Provide the (X, Y) coordinate of the cell's center where the given text is located.  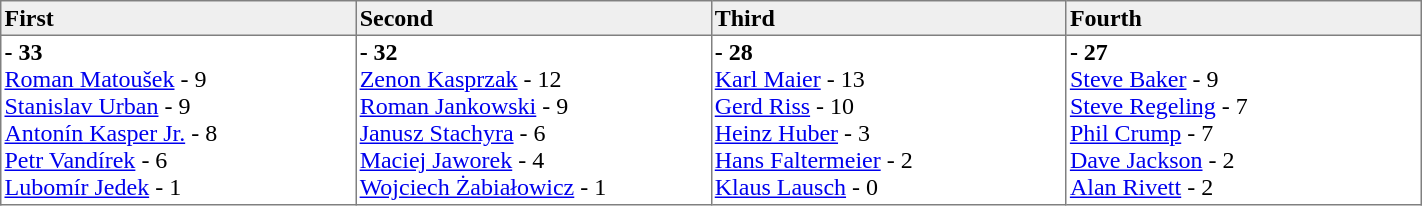
- 32Zenon Kasprzak - 12 Roman Jankowski - 9 Janusz Stachyra - 6 Maciej Jaworek - 4 Wojciech Żabiałowicz - 1 (534, 120)
- 28Karl Maier - 13 Gerd Riss - 10 Heinz Huber - 3 Hans Faltermeier - 2 Klaus Lausch - 0 (888, 120)
Third (888, 18)
First (178, 18)
- 33Roman Matoušek - 9 Stanislav Urban - 9 Antonín Kasper Jr. - 8 Petr Vandírek - 6 Lubomír Jedek - 1 (178, 120)
- 27Steve Baker - 9 Steve Regeling - 7 Phil Crump - 7 Dave Jackson - 2 Alan Rivett - 2 (1244, 120)
Fourth (1244, 18)
Second (534, 18)
